Scan for the cell matching the given text and deliver its [x, y] coordinate at center. 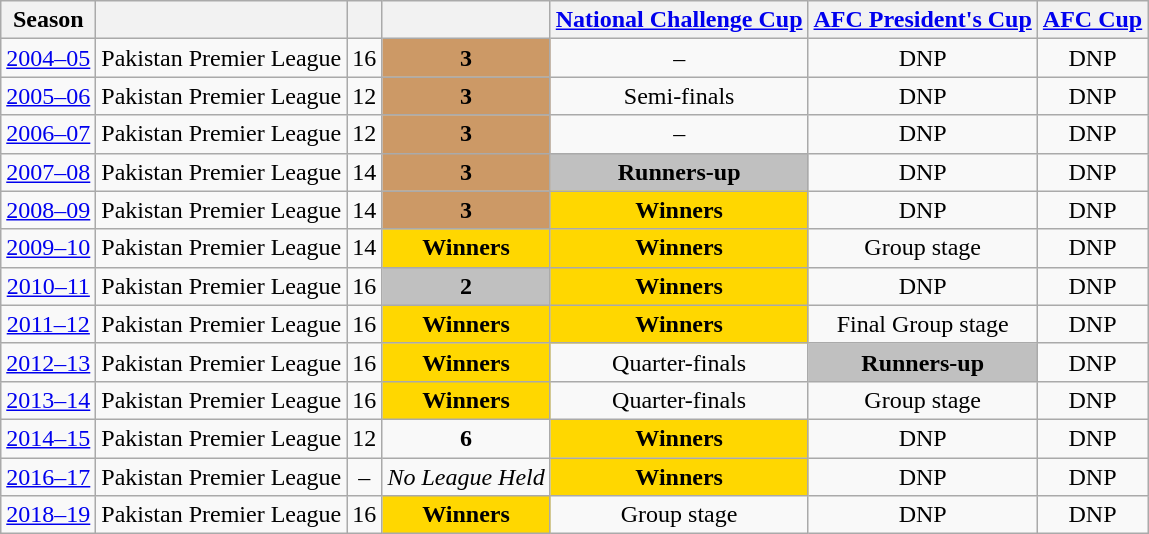
6 [466, 438]
2007–08 [48, 172]
No League Held [466, 477]
2010–11 [48, 286]
2 [466, 286]
Final Group stage [922, 324]
2016–17 [48, 477]
2008–09 [48, 210]
AFC Cup [1092, 20]
2014–15 [48, 438]
2013–14 [48, 400]
2009–10 [48, 248]
2004–05 [48, 58]
AFC President's Cup [922, 20]
2018–19 [48, 515]
National Challenge Cup [679, 20]
2006–07 [48, 134]
2011–12 [48, 324]
2012–13 [48, 362]
Semi-finals [679, 96]
2005–06 [48, 96]
Season [48, 20]
